Capture the cell that displays the provided text and extract its [X, Y] central coordinate. 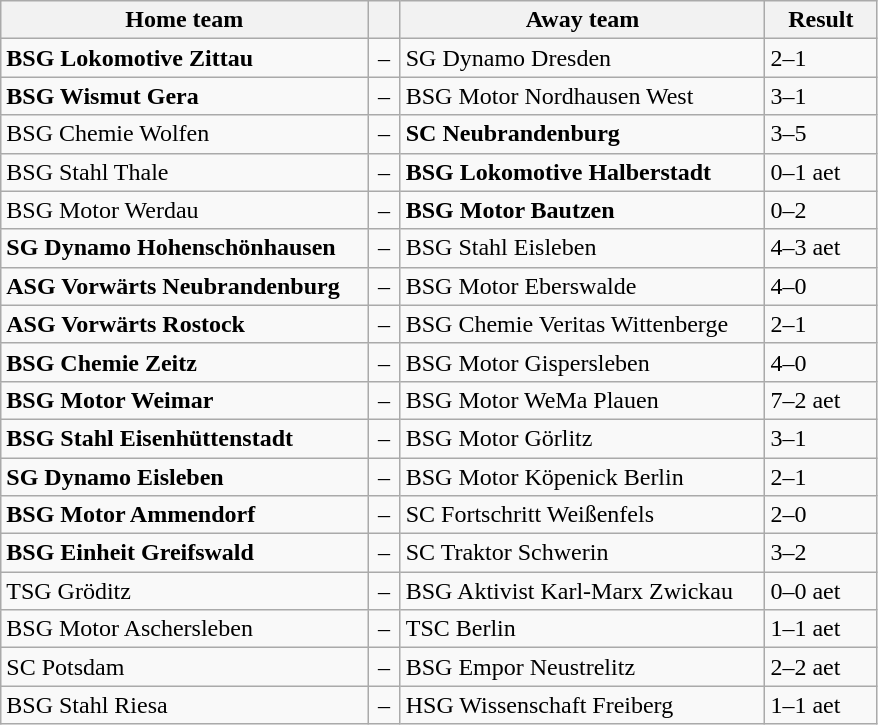
0–1 aet [821, 172]
SG Dynamo Hohenschönhausen [184, 248]
SC Traktor Schwerin [582, 553]
BSG Aktivist Karl-Marx Zwickau [582, 591]
SC Fortschritt Weißenfels [582, 515]
BSG Empor Neustrelitz [582, 667]
BSG Motor Görlitz [582, 438]
BSG Stahl Thale [184, 172]
7–2 aet [821, 400]
BSG Motor WeMa Plauen [582, 400]
BSG Lokomotive Zittau [184, 58]
SG Dynamo Eisleben [184, 477]
BSG Chemie Wolfen [184, 134]
Away team [582, 20]
2–0 [821, 515]
BSG Stahl Eisleben [582, 248]
Result [821, 20]
3–5 [821, 134]
0–0 aet [821, 591]
TSG Gröditz [184, 591]
SC Potsdam [184, 667]
4–3 aet [821, 248]
TSC Berlin [582, 629]
BSG Motor Aschersleben [184, 629]
HSG Wissenschaft Freiberg [582, 705]
BSG Motor Eberswalde [582, 286]
BSG Motor Gispersleben [582, 362]
BSG Motor Ammendorf [184, 515]
2–2 aet [821, 667]
0–2 [821, 210]
SC Neubrandenburg [582, 134]
SG Dynamo Dresden [582, 58]
BSG Wismut Gera [184, 96]
BSG Chemie Zeitz [184, 362]
BSG Motor Weimar [184, 400]
BSG Stahl Eisenhüttenstadt [184, 438]
BSG Motor Bautzen [582, 210]
ASG Vorwärts Rostock [184, 324]
Home team [184, 20]
BSG Einheit Greifswald [184, 553]
ASG Vorwärts Neubrandenburg [184, 286]
BSG Stahl Riesa [184, 705]
BSG Motor Nordhausen West [582, 96]
BSG Motor Werdau [184, 210]
BSG Lokomotive Halberstadt [582, 172]
BSG Motor Köpenick Berlin [582, 477]
BSG Chemie Veritas Wittenberge [582, 324]
3–2 [821, 553]
